From the cell containing the given text, extract its center point as [X, Y] coordinate. 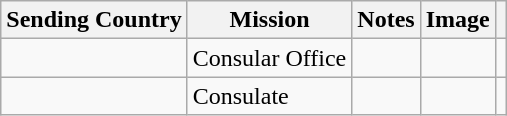
Notes [386, 20]
Consulate [270, 96]
Sending Country [94, 20]
Image [458, 20]
Mission [270, 20]
Consular Office [270, 58]
